Output the (x, y) coordinate of the center of the cell containing the given text.  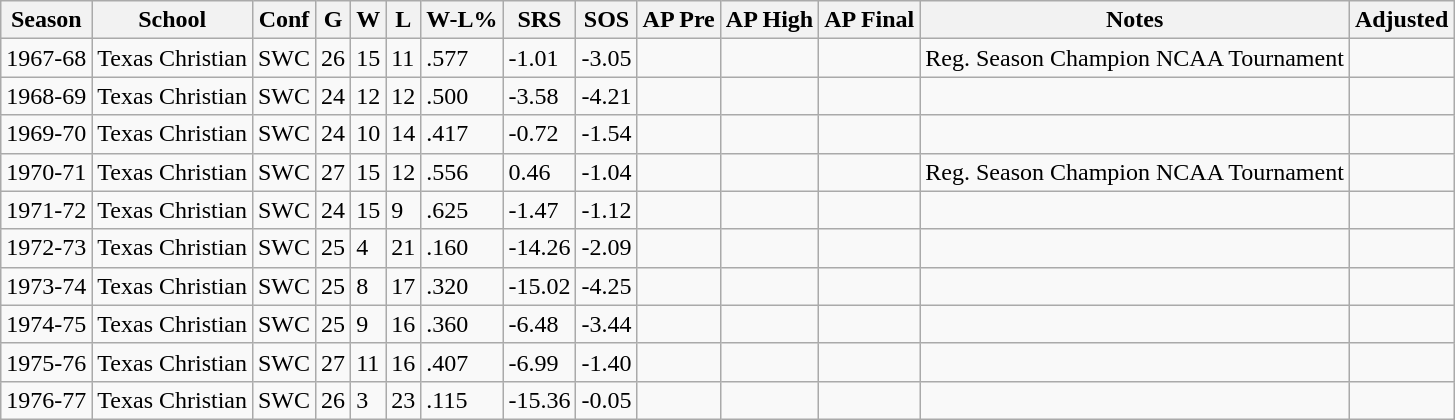
-1.47 (540, 210)
1971-72 (46, 210)
AP Final (870, 20)
.320 (462, 286)
-6.48 (540, 324)
17 (404, 286)
1974-75 (46, 324)
-15.02 (540, 286)
1969-70 (46, 134)
W-L% (462, 20)
23 (404, 400)
.625 (462, 210)
3 (368, 400)
-1.40 (606, 362)
SOS (606, 20)
-4.21 (606, 96)
Adjusted (1401, 20)
.160 (462, 248)
-1.12 (606, 210)
-1.54 (606, 134)
-15.36 (540, 400)
School (172, 20)
14 (404, 134)
1976-77 (46, 400)
-6.99 (540, 362)
.417 (462, 134)
.407 (462, 362)
-3.44 (606, 324)
AP Pre (678, 20)
W (368, 20)
-1.04 (606, 172)
-2.09 (606, 248)
10 (368, 134)
Notes (1135, 20)
1975-76 (46, 362)
-3.05 (606, 58)
Season (46, 20)
1970-71 (46, 172)
AP High (769, 20)
1973-74 (46, 286)
.556 (462, 172)
0.46 (540, 172)
.115 (462, 400)
1968-69 (46, 96)
.500 (462, 96)
SRS (540, 20)
-3.58 (540, 96)
-4.25 (606, 286)
L (404, 20)
21 (404, 248)
1972-73 (46, 248)
-14.26 (540, 248)
-0.72 (540, 134)
-0.05 (606, 400)
.360 (462, 324)
-1.01 (540, 58)
8 (368, 286)
1967-68 (46, 58)
4 (368, 248)
Conf (284, 20)
G (334, 20)
.577 (462, 58)
